Identify which cell holds the provided text, then report its (X, Y) central coordinate. 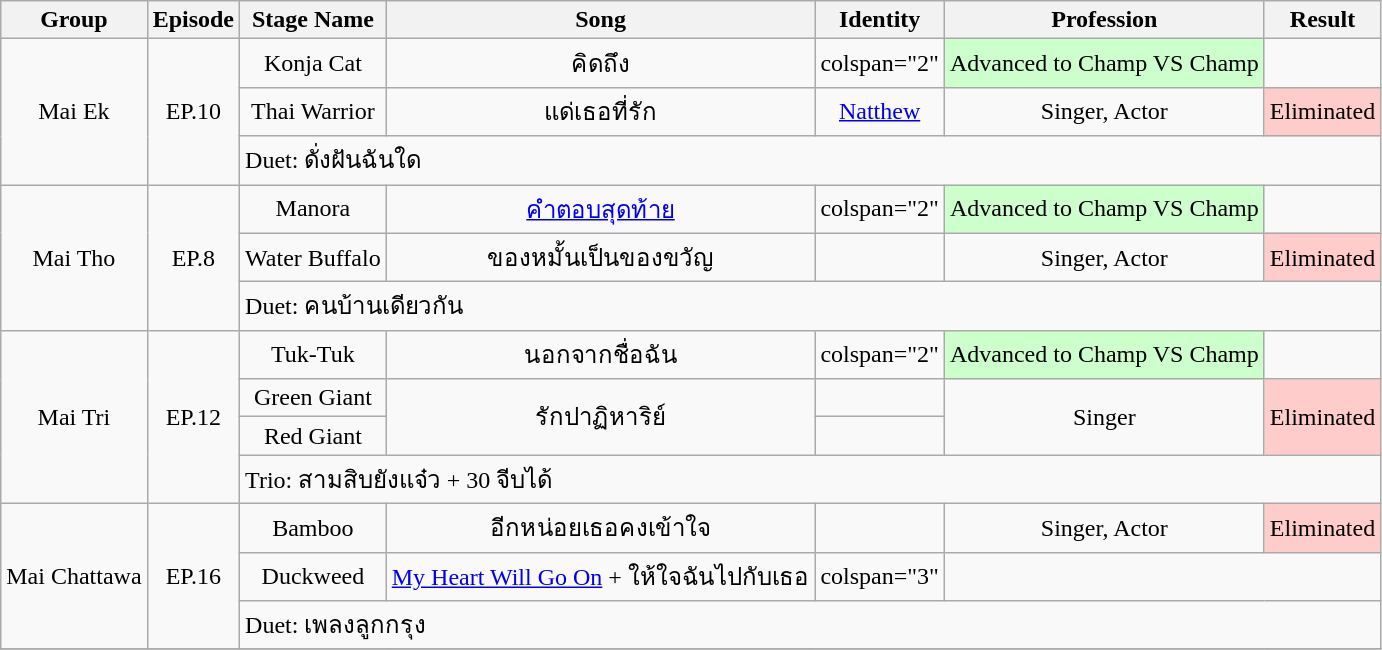
My Heart Will Go On + ให้ใจฉันไปกับเธอ (600, 576)
Green Giant (314, 398)
Bamboo (314, 528)
EP.8 (193, 257)
Mai Tho (74, 257)
colspan="3" (880, 576)
คําตอบสุดท้าย (600, 208)
Group (74, 20)
รักปาฏิหาริย์ (600, 417)
Thai Warrior (314, 112)
Episode (193, 20)
ของหมั้นเป็นของขวัญ (600, 258)
Identity (880, 20)
Natthew (880, 112)
อีกหน่อยเธอคงเข้าใจ (600, 528)
Water Buffalo (314, 258)
Mai Ek (74, 112)
EP.16 (193, 576)
Result (1322, 20)
Tuk-Tuk (314, 354)
Stage Name (314, 20)
Konja Cat (314, 64)
Mai Tri (74, 416)
Duckweed (314, 576)
นอกจากชื่อฉัน (600, 354)
Duet: ดั่งฝันฉันใด (810, 160)
Profession (1104, 20)
Trio: สามสิบยังแจ๋ว + 30 จีบได้ (810, 480)
Duet: เพลงลูกกรุง (810, 626)
คิดถึง (600, 64)
Mai Chattawa (74, 576)
Song (600, 20)
Red Giant (314, 436)
EP.12 (193, 416)
Singer (1104, 417)
Manora (314, 208)
แด่เธอที่รัก (600, 112)
EP.10 (193, 112)
Duet: คนบ้านเดียวกัน (810, 306)
